Capture the cell that displays the provided text and extract its [X, Y] central coordinate. 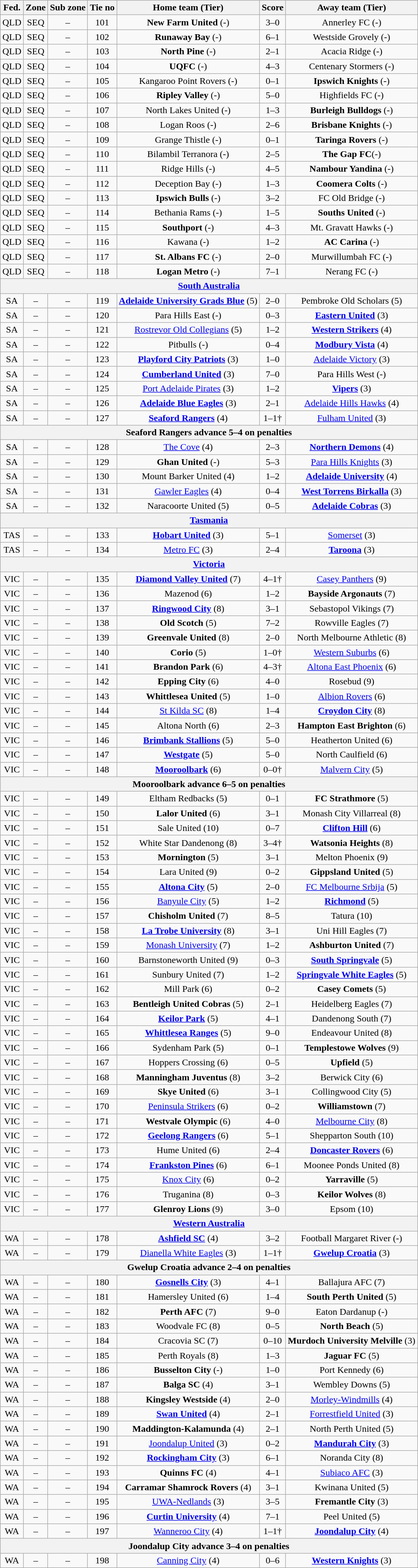
North Caulfield (6) [351, 755]
Rosebud (9) [351, 682]
Adelaide Hills Hawks (4) [351, 403]
3–4† [273, 843]
193 [102, 1473]
FC Old Bridge (-) [351, 198]
Ashfield SC (4) [188, 1238]
Gwelup Croatia (3) [351, 1253]
1–5 [273, 213]
Woodvale FC (8) [188, 1326]
North Pine (-) [188, 52]
Logan Metro (-) [188, 271]
125 [102, 388]
120 [102, 315]
130 [102, 476]
Ipswich Knights (-) [351, 81]
0–10 [273, 1341]
Busselton City (-) [188, 1370]
Para Hills Knights (3) [351, 462]
126 [102, 403]
Sebastopol Vikings (7) [351, 608]
114 [102, 213]
135 [102, 579]
Southport (-) [188, 227]
Northern Demons (4) [351, 447]
194 [102, 1487]
187 [102, 1385]
195 [102, 1502]
151 [102, 828]
Mandurah City (3) [351, 1443]
191 [102, 1443]
5–3 [273, 462]
Barnstoneworth United (9) [188, 960]
4–3† [273, 667]
157 [102, 916]
Eltham Redbacks (5) [188, 799]
Home team (Tier) [188, 8]
159 [102, 945]
Acacia Ridge (-) [351, 52]
Wembley Downs (5) [351, 1385]
Mooroolbark (6) [188, 769]
168 [102, 1077]
181 [102, 1297]
Maddington-Kalamunda (4) [188, 1429]
Mooroolbark advance 6–5 on penalties [209, 784]
Sale United (10) [188, 828]
Whittlesea Ranges (5) [188, 1033]
Moonee Ponds United (8) [351, 1165]
152 [102, 843]
The Cove (4) [188, 447]
Altona East Phoenix (6) [351, 667]
Joondalup United (3) [188, 1443]
Rockingham City (3) [188, 1458]
Endeavour United (8) [351, 1033]
AC Carina (-) [351, 242]
Truganina (8) [188, 1194]
118 [102, 271]
148 [102, 769]
Heidelberg Eagles (7) [351, 1004]
Westside Grovely (-) [351, 37]
147 [102, 755]
Hoppers Crossing (6) [188, 1062]
Zone [35, 8]
161 [102, 975]
Pitbulls (-) [188, 344]
Melbourne City (8) [351, 1121]
Nambour Yandina (-) [351, 169]
110 [102, 154]
Football Margaret River (-) [351, 1238]
Centenary Stormers (-) [351, 66]
Casey Panthers (9) [351, 579]
Para Hills East (-) [188, 315]
183 [102, 1326]
134 [102, 550]
Templestowe Wolves (9) [351, 1048]
Dandenong South (7) [351, 1018]
Epping City (6) [188, 682]
Banyule City (5) [188, 901]
7–0 [273, 374]
170 [102, 1106]
Tie no [102, 8]
Skye United (6) [188, 1092]
Forrestfield United (3) [351, 1414]
White Star Dandenong (8) [188, 843]
184 [102, 1341]
Westvale Olympic (6) [188, 1121]
UQFC (-) [188, 66]
115 [102, 227]
3–5 [273, 1502]
FC Strathmore (5) [351, 799]
156 [102, 901]
122 [102, 344]
Hobart United (3) [188, 535]
Away team (Tier) [351, 8]
154 [102, 872]
105 [102, 81]
Williamstown (7) [351, 1106]
4–1† [273, 579]
Para Hills West (-) [351, 374]
0–6 [273, 1560]
Yarraville (5) [351, 1180]
Kingsley Westside (4) [188, 1399]
Bethania Rams (-) [188, 213]
103 [102, 52]
Taringa Rovers (-) [351, 139]
South Springvale (5) [351, 960]
Westgate (5) [188, 755]
101 [102, 22]
Subiaco AFC (3) [351, 1473]
Gawler Eagles (4) [188, 491]
North Perth United (5) [351, 1429]
Somerset (3) [351, 535]
Murdoch University Melville (3) [351, 1341]
St Kilda SC (8) [188, 711]
Adelaide Cobras (3) [351, 506]
North Melbourne Athletic (8) [351, 637]
Epsom (10) [351, 1209]
123 [102, 359]
140 [102, 652]
Brimbank Stallions (5) [188, 740]
Rowville Eagles (7) [351, 623]
Monash City Villarreal (8) [351, 813]
Springvale White Eagles (5) [351, 975]
169 [102, 1092]
174 [102, 1165]
142 [102, 682]
Mount Barker United (4) [188, 476]
109 [102, 139]
2–5 [273, 154]
Sunbury United (7) [188, 975]
Seaford Rangers (4) [188, 418]
Greenvale United (8) [188, 637]
South Perth United (5) [351, 1297]
Fremantle City (3) [351, 1502]
Malvern City (5) [351, 769]
Metro FC (3) [188, 550]
Modbury Vista (4) [351, 344]
Upfield (5) [351, 1062]
The Gap FC(-) [351, 154]
185 [102, 1355]
Port Adelaide Pirates (3) [188, 388]
106 [102, 95]
198 [102, 1560]
133 [102, 535]
137 [102, 608]
Chisholm United (7) [188, 916]
La Trobe University (8) [188, 931]
Peninsula Strikers (6) [188, 1106]
Uni Hill Eagles (7) [351, 931]
124 [102, 374]
Croydon City (8) [351, 711]
Runaway Bay (-) [188, 37]
Western Australia [209, 1224]
167 [102, 1062]
Clifton Hill (6) [351, 828]
107 [102, 110]
Joondalup City advance 3–4 on penalties [209, 1546]
Altona City (5) [188, 886]
108 [102, 125]
Gosnells City (3) [188, 1282]
Hume United (6) [188, 1150]
Monash University (7) [188, 945]
North Beach (5) [351, 1326]
188 [102, 1399]
136 [102, 593]
Wanneroo City (4) [188, 1531]
143 [102, 696]
Gippsland United (5) [351, 872]
153 [102, 857]
129 [102, 462]
Western Strikers (4) [351, 330]
Keilor Wolves (8) [351, 1194]
Ridge Hills (-) [188, 169]
Vipers (3) [351, 388]
Peel United (5) [351, 1516]
Geelong Rangers (6) [188, 1136]
Ballajura AFC (7) [351, 1282]
173 [102, 1150]
Annerley FC (-) [351, 22]
Morley-Windmills (4) [351, 1399]
Coomera Colts (-) [351, 184]
138 [102, 623]
Collingwood City (5) [351, 1092]
Bilambil Terranora (-) [188, 154]
Brisbane Knights (-) [351, 125]
127 [102, 418]
Richmond (5) [351, 901]
171 [102, 1121]
Deception Bay (-) [188, 184]
Shepparton South (10) [351, 1136]
197 [102, 1531]
FC Melbourne Srbija (5) [351, 886]
Kawana (-) [188, 242]
Western Knights (3) [351, 1560]
Corio (5) [188, 652]
113 [102, 198]
Adelaide University (4) [351, 476]
182 [102, 1311]
Cumberland United (3) [188, 374]
UWA-Nedlands (3) [188, 1502]
North Lakes United (-) [188, 110]
Score [273, 8]
Victoria [209, 564]
189 [102, 1414]
178 [102, 1238]
Mazenod (6) [188, 593]
172 [102, 1136]
Knox City (6) [188, 1180]
141 [102, 667]
139 [102, 637]
Sub zone [68, 8]
158 [102, 931]
Curtin University (4) [188, 1516]
Noranda City (8) [351, 1458]
Taroona (3) [351, 550]
160 [102, 960]
Tasmania [209, 520]
Burleigh Bulldogs (-) [351, 110]
Port Kennedy (6) [351, 1370]
Lalor United (6) [188, 813]
131 [102, 491]
192 [102, 1458]
Frankston Pines (6) [188, 1165]
Carramar Shamrock Rovers (4) [188, 1487]
Old Scotch (5) [188, 623]
175 [102, 1180]
Manningham Juventus (8) [188, 1077]
Cracovia SC (7) [188, 1341]
Logan Roos (-) [188, 125]
Sydenham Park (5) [188, 1048]
Eastern United (3) [351, 315]
180 [102, 1282]
Hampton East Brighton (6) [351, 725]
162 [102, 989]
Keilor Park (5) [188, 1018]
128 [102, 447]
South Australia [209, 286]
7–2 [273, 623]
Mornington (5) [188, 857]
Rostrevor Old Collegians (5) [188, 330]
Western Suburbs (6) [351, 652]
Whittlesea United (5) [188, 696]
146 [102, 740]
Gwelup Croatia advance 2–4 on penalties [209, 1267]
Watsonia Heights (8) [351, 843]
Jaguar FC (5) [351, 1355]
132 [102, 506]
163 [102, 1004]
Adelaide University Grads Blue (5) [188, 301]
Dianella White Eagles (3) [188, 1253]
Ringwood City (8) [188, 608]
Altona North (6) [188, 725]
8–5 [273, 916]
Adelaide Blue Eagles (3) [188, 403]
Diamond Valley United (7) [188, 579]
121 [102, 330]
Pembroke Old Scholars (5) [351, 301]
Fulham United (3) [351, 418]
Albion Rovers (6) [351, 696]
Melton Phoenix (9) [351, 857]
111 [102, 169]
Fed. [12, 8]
166 [102, 1048]
Perth AFC (7) [188, 1311]
Highfields FC (-) [351, 95]
Bayside Argonauts (7) [351, 593]
Murwillumbah FC (-) [351, 257]
Berwick City (6) [351, 1077]
186 [102, 1370]
Hamersley United (6) [188, 1297]
Quinns FC (4) [188, 1473]
Tatura (10) [351, 916]
119 [102, 301]
Canning City (4) [188, 1560]
2–6 [273, 125]
155 [102, 886]
165 [102, 1033]
Glenroy Lions (9) [188, 1209]
Mill Park (6) [188, 989]
116 [102, 242]
Ipswich Bulls (-) [188, 198]
Heatherton United (6) [351, 740]
Ripley Valley (-) [188, 95]
196 [102, 1516]
Swan United (4) [188, 1414]
179 [102, 1253]
Casey Comets (5) [351, 989]
102 [102, 37]
Ghan United (-) [188, 462]
190 [102, 1429]
Kwinana United (5) [351, 1487]
150 [102, 813]
New Farm United (-) [188, 22]
1–0† [273, 652]
117 [102, 257]
177 [102, 1209]
4–5 [273, 169]
Lara United (9) [188, 872]
Brandon Park (6) [188, 667]
164 [102, 1018]
Eaton Dardanup (-) [351, 1311]
Grange Thistle (-) [188, 139]
Ashburton United (7) [351, 945]
West Torrens Birkalla (3) [351, 491]
144 [102, 711]
Joondalup City (4) [351, 1531]
176 [102, 1194]
Seaford Rangers advance 5–4 on penalties [209, 433]
Doncaster Rovers (6) [351, 1150]
Adelaide Victory (3) [351, 359]
Perth Royals (8) [188, 1355]
Mt. Gravatt Hawks (-) [351, 227]
0–7 [273, 828]
Naracoorte United (5) [188, 506]
St. Albans FC (-) [188, 257]
0–0† [273, 769]
Souths United (-) [351, 213]
Playford City Patriots (3) [188, 359]
Kangaroo Point Rovers (-) [188, 81]
Bentleigh United Cobras (5) [188, 1004]
104 [102, 66]
112 [102, 184]
Nerang FC (-) [351, 271]
149 [102, 799]
145 [102, 725]
Balga SC (4) [188, 1385]
